Pinpoint the cell where the given text exists, returning its [X, Y] midpoint coordinate. 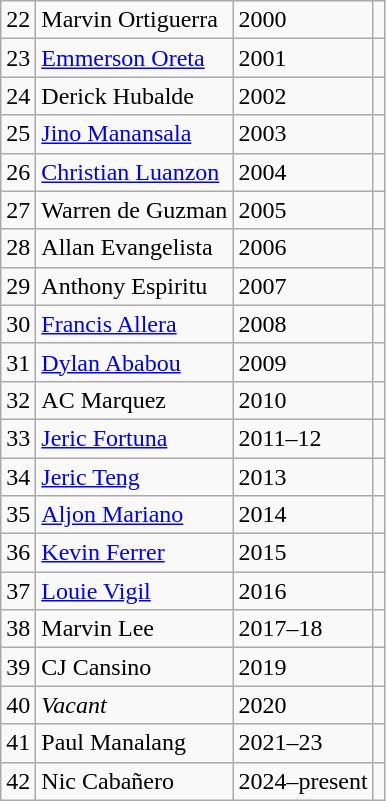
34 [18, 477]
31 [18, 362]
Marvin Ortiguerra [134, 20]
2016 [303, 591]
Vacant [134, 705]
40 [18, 705]
42 [18, 781]
CJ Cansino [134, 667]
Francis Allera [134, 324]
30 [18, 324]
24 [18, 96]
Nic Cabañero [134, 781]
36 [18, 553]
2006 [303, 248]
29 [18, 286]
2019 [303, 667]
2005 [303, 210]
2003 [303, 134]
Allan Evangelista [134, 248]
33 [18, 438]
22 [18, 20]
2007 [303, 286]
2024–present [303, 781]
39 [18, 667]
Jeric Fortuna [134, 438]
2020 [303, 705]
Emmerson Oreta [134, 58]
2002 [303, 96]
41 [18, 743]
32 [18, 400]
Jino Manansala [134, 134]
Anthony Espiritu [134, 286]
Jeric Teng [134, 477]
25 [18, 134]
2021–23 [303, 743]
2001 [303, 58]
Warren de Guzman [134, 210]
2000 [303, 20]
Paul Manalang [134, 743]
28 [18, 248]
2004 [303, 172]
AC Marquez [134, 400]
Christian Luanzon [134, 172]
Aljon Mariano [134, 515]
27 [18, 210]
Kevin Ferrer [134, 553]
Derick Hubalde [134, 96]
Dylan Ababou [134, 362]
37 [18, 591]
Louie Vigil [134, 591]
2013 [303, 477]
2014 [303, 515]
Marvin Lee [134, 629]
38 [18, 629]
35 [18, 515]
2008 [303, 324]
23 [18, 58]
2010 [303, 400]
2015 [303, 553]
2011–12 [303, 438]
26 [18, 172]
2009 [303, 362]
2017–18 [303, 629]
